Search for the cell housing the specified text and yield its (x, y) center coordinate. 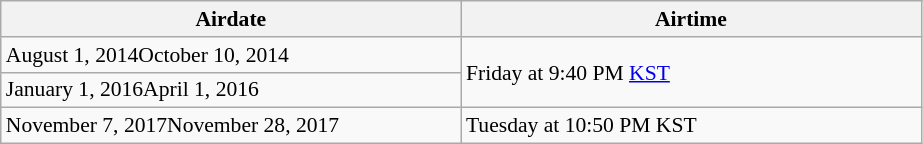
Airtime (691, 19)
Tuesday at 10:50 PM KST (691, 126)
January 1, 2016April 1, 2016 (231, 90)
November 7, 2017November 28, 2017 (231, 126)
Friday at 9:40 PM KST (691, 72)
August 1, 2014October 10, 2014 (231, 55)
Airdate (231, 19)
